Find where the given text appears and provide that cell's center as [X, Y] coordinate. 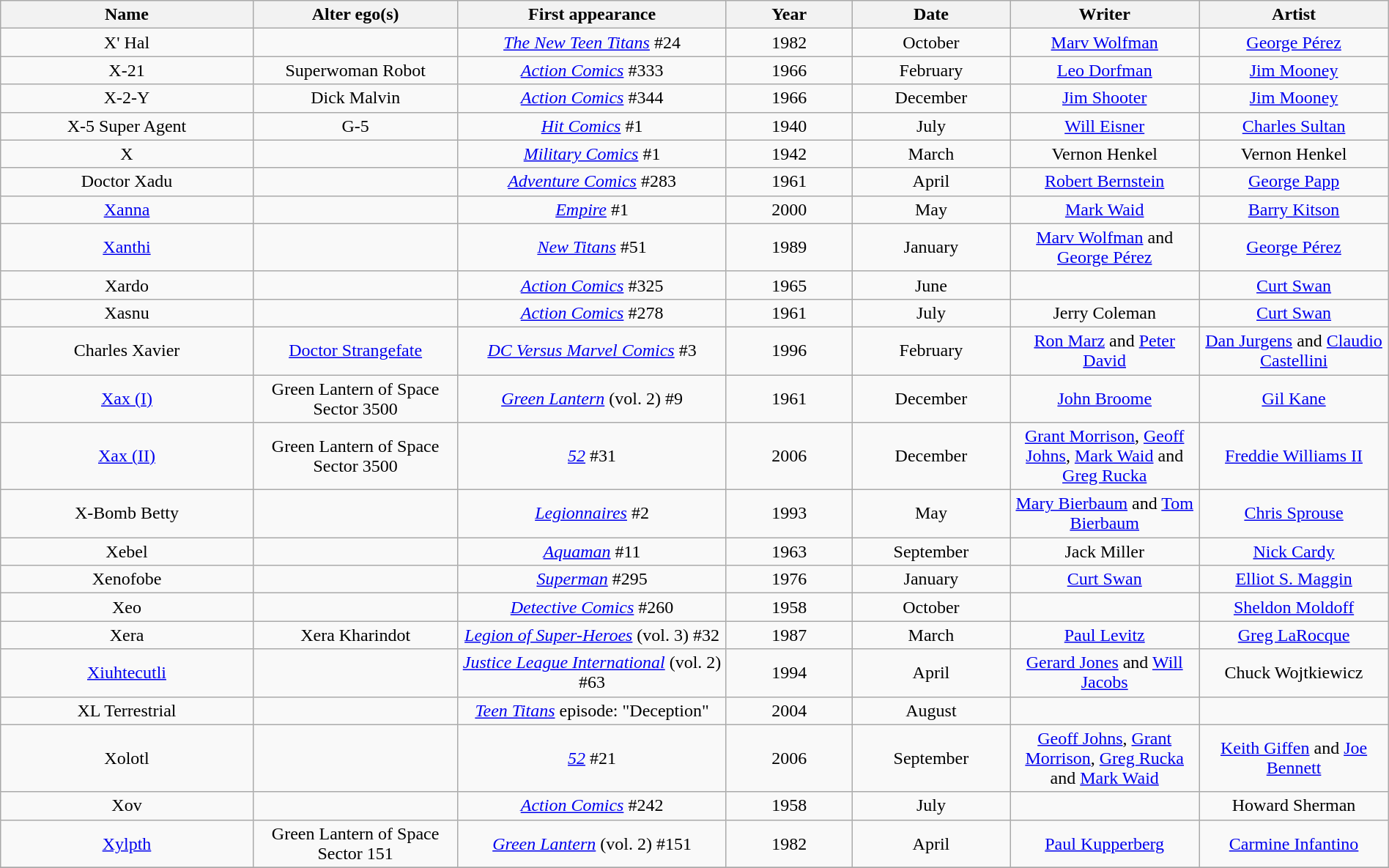
Xov [127, 806]
Writer [1105, 15]
Sheldon Moldoff [1294, 607]
Charles Sultan [1294, 126]
Aquaman #11 [592, 552]
Teen Titans episode: "Deception" [592, 711]
Elliot S. Maggin [1294, 579]
Robert Bernstein [1105, 182]
1987 [789, 635]
New Titans #51 [592, 248]
1940 [789, 126]
Xera Kharindot [355, 635]
Ron Marz and Peter David [1105, 350]
Mark Waid [1105, 209]
2004 [789, 711]
Nick Cardy [1294, 552]
DC Versus Marvel Comics #3 [592, 350]
Dick Malvin [355, 98]
Date [930, 15]
Legionnaires #2 [592, 514]
52 #21 [592, 758]
John Broome [1105, 398]
Mary Bierbaum and Tom Bierbaum [1105, 514]
X-5 Super Agent [127, 126]
Name [127, 15]
Military Comics #1 [592, 154]
X-2-Y [127, 98]
Keith Giffen and Joe Bennett [1294, 758]
Marv Wolfman and George Pérez [1105, 248]
Grant Morrison, Geoff Johns, Mark Waid and Greg Rucka [1105, 456]
Legion of Super-Heroes (vol. 3) #32 [592, 635]
Artist [1294, 15]
1976 [789, 579]
1994 [789, 672]
Doctor Xadu [127, 182]
1989 [789, 248]
Greg LaRocque [1294, 635]
Xanna [127, 209]
Detective Comics #260 [592, 607]
August [930, 711]
Superman #295 [592, 579]
Jerry Coleman [1105, 313]
X-21 [127, 70]
Xenofobe [127, 579]
Xebel [127, 552]
G-5 [355, 126]
Empire #1 [592, 209]
Hit Comics #1 [592, 126]
Geoff Johns, Grant Morrison, Greg Rucka and Mark Waid [1105, 758]
Xardo [127, 285]
Green Lantern of Space Sector 151 [355, 844]
Year [789, 15]
Action Comics #333 [592, 70]
Xolotl [127, 758]
Will Eisner [1105, 126]
1942 [789, 154]
Justice League International (vol. 2) #63 [592, 672]
Chuck Wojtkiewicz [1294, 672]
Green Lantern (vol. 2) #151 [592, 844]
Xiuhtecutli [127, 672]
Dan Jurgens and Claudio Castellini [1294, 350]
Adventure Comics #283 [592, 182]
XL Terrestrial [127, 711]
Doctor Strangefate [355, 350]
Action Comics #242 [592, 806]
First appearance [592, 15]
Howard Sherman [1294, 806]
X [127, 154]
1965 [789, 285]
Leo Dorfman [1105, 70]
Xax (I) [127, 398]
George Papp [1294, 182]
1993 [789, 514]
Xanthi [127, 248]
Action Comics #278 [592, 313]
2000 [789, 209]
Xeo [127, 607]
52 #31 [592, 456]
Freddie Williams II [1294, 456]
The New Teen Titans #24 [592, 42]
Jack Miller [1105, 552]
Xylpth [127, 844]
Paul Kupperberg [1105, 844]
Paul Levitz [1105, 635]
Chris Sprouse [1294, 514]
Xax (II) [127, 456]
X-Bomb Betty [127, 514]
Marv Wolfman [1105, 42]
Jim Shooter [1105, 98]
Charles Xavier [127, 350]
Xasnu [127, 313]
Action Comics #325 [592, 285]
1963 [789, 552]
Gerard Jones and Will Jacobs [1105, 672]
Green Lantern (vol. 2) #9 [592, 398]
Gil Kane [1294, 398]
Action Comics #344 [592, 98]
June [930, 285]
Carmine Infantino [1294, 844]
Xera [127, 635]
1996 [789, 350]
Alter ego(s) [355, 15]
X' Hal [127, 42]
Superwoman Robot [355, 70]
Barry Kitson [1294, 209]
